Detect which cell encompasses the target text, then output its [x, y] center coordinate. 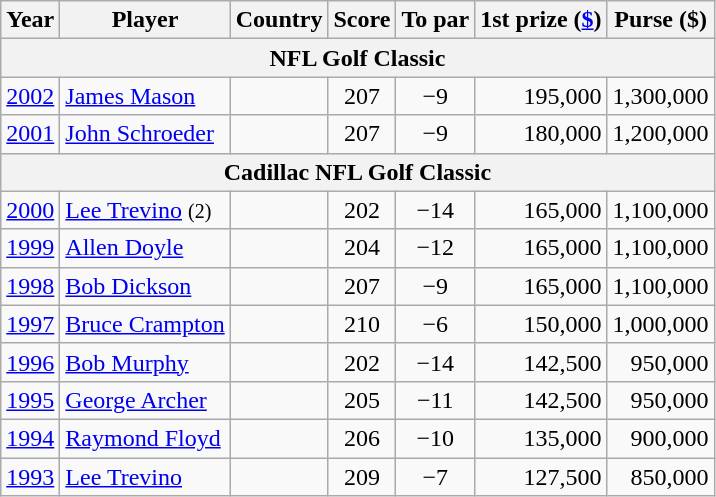
206 [362, 438]
210 [362, 324]
−11 [436, 400]
135,000 [541, 438]
900,000 [660, 438]
Allen Doyle [145, 248]
150,000 [541, 324]
2001 [30, 134]
1,000,000 [660, 324]
Raymond Floyd [145, 438]
Score [362, 20]
1998 [30, 286]
Purse ($) [660, 20]
2002 [30, 96]
850,000 [660, 477]
1994 [30, 438]
Lee Trevino [145, 477]
−12 [436, 248]
1996 [30, 362]
Player [145, 20]
1,200,000 [660, 134]
−7 [436, 477]
Country [279, 20]
George Archer [145, 400]
195,000 [541, 96]
Bruce Crampton [145, 324]
180,000 [541, 134]
−10 [436, 438]
205 [362, 400]
2000 [30, 210]
1,300,000 [660, 96]
−6 [436, 324]
127,500 [541, 477]
Lee Trevino (2) [145, 210]
1997 [30, 324]
204 [362, 248]
1993 [30, 477]
1995 [30, 400]
John Schroeder [145, 134]
Bob Dickson [145, 286]
NFL Golf Classic [358, 58]
Cadillac NFL Golf Classic [358, 172]
209 [362, 477]
James Mason [145, 96]
Bob Murphy [145, 362]
1st prize ($) [541, 20]
Year [30, 20]
1999 [30, 248]
To par [436, 20]
